Provide the [X, Y] coordinate of the cell's center where the given text is located.  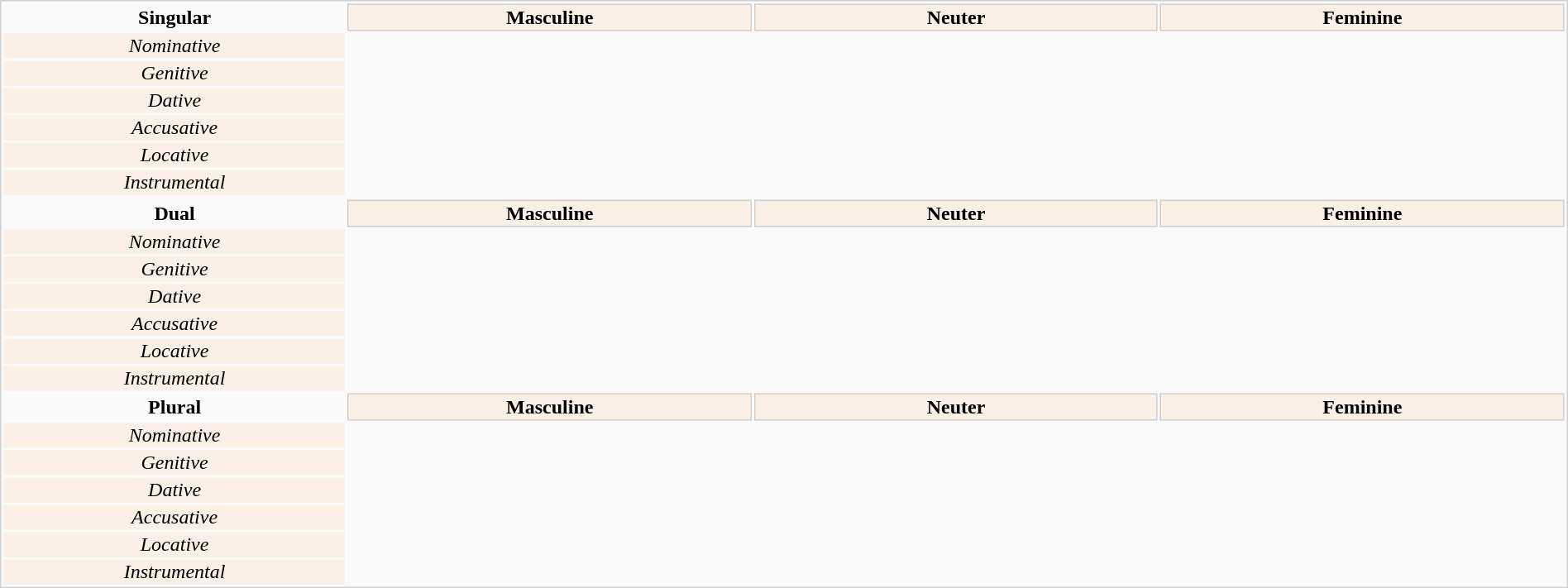
Plural [174, 407]
Dual [174, 213]
Singular [174, 17]
